Locate the cell with the specified text and output its [X, Y] center coordinate. 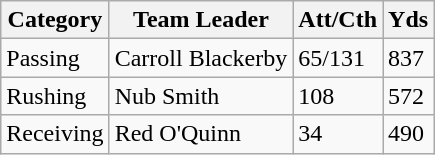
Category [55, 20]
Yds [408, 20]
Att/Cth [338, 20]
Rushing [55, 96]
490 [408, 134]
Carroll Blackerby [201, 58]
108 [338, 96]
65/131 [338, 58]
34 [338, 134]
837 [408, 58]
Passing [55, 58]
Nub Smith [201, 96]
572 [408, 96]
Receiving [55, 134]
Team Leader [201, 20]
Red O'Quinn [201, 134]
